Scan for the cell matching the given text and deliver its (x, y) coordinate at center. 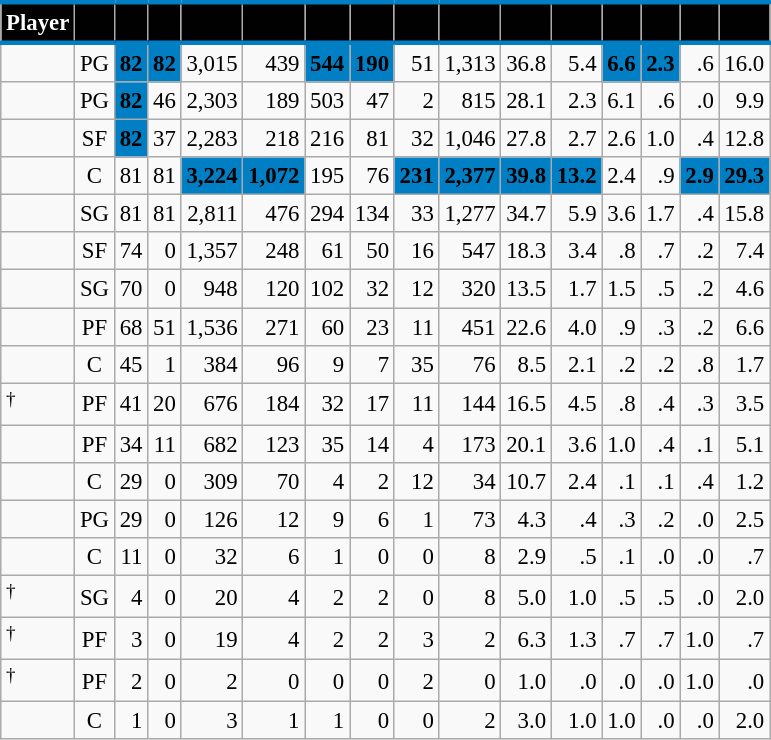
1.2 (744, 482)
102 (328, 289)
19 (212, 639)
36.8 (526, 62)
41 (130, 404)
68 (130, 327)
12.8 (744, 139)
14 (372, 444)
6.3 (526, 639)
1,277 (470, 214)
60 (328, 327)
22.6 (526, 327)
2.6 (622, 139)
5.4 (576, 62)
45 (130, 364)
503 (328, 101)
33 (416, 214)
2,303 (212, 101)
3.4 (576, 251)
294 (328, 214)
2.5 (744, 519)
184 (274, 404)
5.1 (744, 444)
6.1 (622, 101)
2,283 (212, 139)
248 (274, 251)
682 (212, 444)
544 (328, 62)
144 (470, 404)
451 (470, 327)
1,313 (470, 62)
74 (130, 251)
2.7 (576, 139)
8.5 (526, 364)
439 (274, 62)
3,224 (212, 176)
1.3 (576, 639)
18.3 (526, 251)
2,377 (470, 176)
15.8 (744, 214)
16 (416, 251)
27.8 (526, 139)
1,536 (212, 327)
1,046 (470, 139)
948 (212, 289)
37 (164, 139)
4.3 (526, 519)
34.7 (526, 214)
28.1 (526, 101)
476 (274, 214)
218 (274, 139)
29.3 (744, 176)
231 (416, 176)
7 (372, 364)
7.4 (744, 251)
271 (274, 327)
50 (372, 251)
17 (372, 404)
16.0 (744, 62)
23 (372, 327)
815 (470, 101)
190 (372, 62)
547 (470, 251)
3,015 (212, 62)
120 (274, 289)
61 (328, 251)
1,357 (212, 251)
Player (38, 22)
195 (328, 176)
73 (470, 519)
134 (372, 214)
96 (274, 364)
384 (212, 364)
309 (212, 482)
9.9 (744, 101)
216 (328, 139)
3.5 (744, 404)
39.8 (526, 176)
2,811 (212, 214)
1.5 (622, 289)
173 (470, 444)
4.6 (744, 289)
10.7 (526, 482)
676 (212, 404)
13.2 (576, 176)
46 (164, 101)
4.0 (576, 327)
320 (470, 289)
126 (212, 519)
2.1 (576, 364)
47 (372, 101)
1,072 (274, 176)
16.5 (526, 404)
5.9 (576, 214)
3.0 (526, 721)
13.5 (526, 289)
123 (274, 444)
5.0 (526, 596)
4.5 (576, 404)
189 (274, 101)
20.1 (526, 444)
